Return the (X, Y) coordinate for the center point of the cell that contains the specified text.  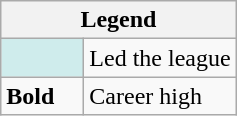
Bold (42, 96)
Led the league (160, 58)
Career high (160, 96)
Legend (118, 20)
